Extract the [x, y] coordinate from the center of the cell holding the provided text.  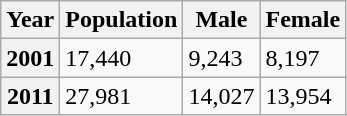
13,954 [303, 96]
17,440 [122, 58]
Male [222, 20]
14,027 [222, 96]
8,197 [303, 58]
9,243 [222, 58]
2001 [30, 58]
Female [303, 20]
27,981 [122, 96]
Population [122, 20]
Year [30, 20]
2011 [30, 96]
